Output the (X, Y) coordinate of the center of the cell containing the given text.  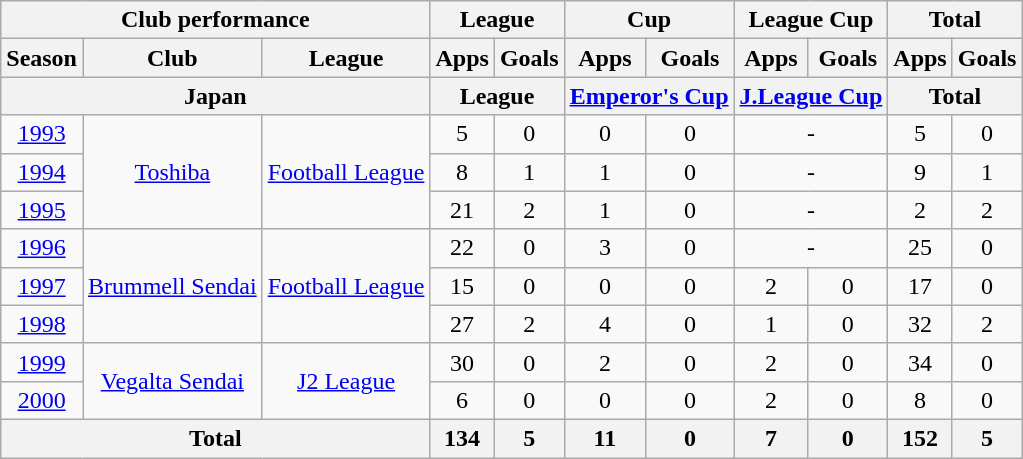
17 (920, 286)
27 (462, 324)
Club performance (216, 20)
11 (605, 438)
1997 (42, 286)
League Cup (811, 20)
30 (462, 362)
22 (462, 248)
1996 (42, 248)
J2 League (346, 381)
1993 (42, 134)
Toshiba (172, 172)
7 (771, 438)
1999 (42, 362)
Vegalta Sendai (172, 381)
9 (920, 172)
J.League Cup (811, 96)
25 (920, 248)
1994 (42, 172)
1995 (42, 210)
1998 (42, 324)
21 (462, 210)
Season (42, 58)
Japan (216, 96)
2000 (42, 400)
Brummell Sendai (172, 286)
3 (605, 248)
4 (605, 324)
134 (462, 438)
152 (920, 438)
Emperor's Cup (649, 96)
15 (462, 286)
34 (920, 362)
32 (920, 324)
Cup (649, 20)
Club (172, 58)
6 (462, 400)
